Locate the cell with the specified text and output its [x, y] center coordinate. 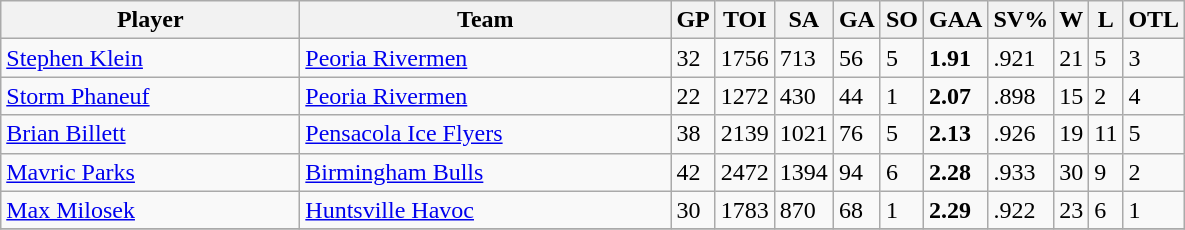
32 [693, 58]
Team [486, 20]
22 [693, 96]
2139 [744, 134]
1394 [804, 172]
Birmingham Bulls [486, 172]
Stephen Klein [150, 58]
56 [856, 58]
2.29 [956, 210]
21 [1072, 58]
4 [1154, 96]
42 [693, 172]
713 [804, 58]
68 [856, 210]
.926 [1021, 134]
44 [856, 96]
870 [804, 210]
Pensacola Ice Flyers [486, 134]
GP [693, 20]
GAA [956, 20]
Player [150, 20]
W [1072, 20]
19 [1072, 134]
.933 [1021, 172]
L [1106, 20]
Brian Billett [150, 134]
1272 [744, 96]
GA [856, 20]
9 [1106, 172]
11 [1106, 134]
TOI [744, 20]
23 [1072, 210]
Max Milosek [150, 210]
2.07 [956, 96]
1.91 [956, 58]
.898 [1021, 96]
Mavric Parks [150, 172]
SV% [1021, 20]
Storm Phaneuf [150, 96]
3 [1154, 58]
2472 [744, 172]
.921 [1021, 58]
15 [1072, 96]
OTL [1154, 20]
2.28 [956, 172]
1783 [744, 210]
2.13 [956, 134]
.922 [1021, 210]
430 [804, 96]
SO [902, 20]
76 [856, 134]
SA [804, 20]
1021 [804, 134]
38 [693, 134]
1756 [744, 58]
94 [856, 172]
Huntsville Havoc [486, 210]
